Provide the (X, Y) coordinate of the cell's center where the given text is located.  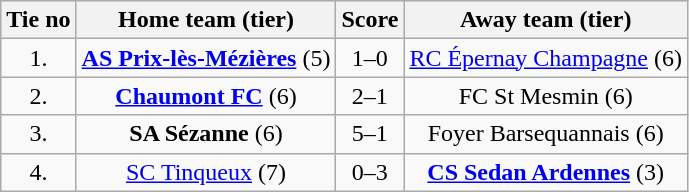
Score (370, 20)
2. (38, 96)
4. (38, 172)
Away team (tier) (546, 20)
SA Sézanne (6) (206, 134)
RC Épernay Champagne (6) (546, 58)
1. (38, 58)
0–3 (370, 172)
1–0 (370, 58)
CS Sedan Ardennes (3) (546, 172)
FC St Mesmin (6) (546, 96)
Home team (tier) (206, 20)
SC Tinqueux (7) (206, 172)
Foyer Barsequannais (6) (546, 134)
AS Prix-lès-Mézières (5) (206, 58)
5–1 (370, 134)
3. (38, 134)
Tie no (38, 20)
Chaumont FC (6) (206, 96)
2–1 (370, 96)
